From the cell containing the given text, extract its center point as (X, Y) coordinate. 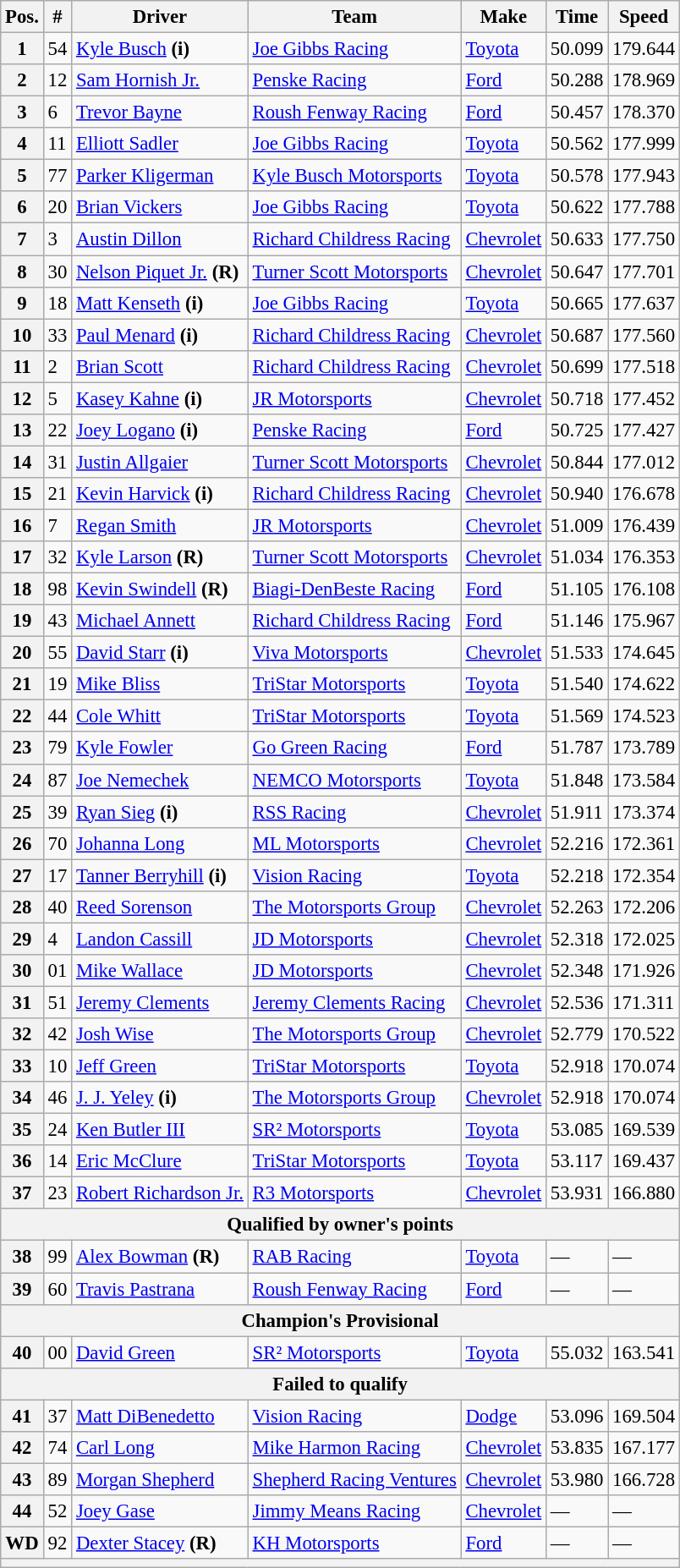
9 (22, 303)
Dodge (503, 1416)
Jimmy Means Racing (354, 1511)
J. J. Yeley (i) (161, 1098)
Carl Long (161, 1448)
Trevor Bayne (161, 112)
Dexter Stacey (R) (161, 1543)
50.288 (577, 80)
50.718 (577, 398)
Driver (161, 17)
Paul Menard (i) (161, 335)
Shepherd Racing Ventures (354, 1479)
52.536 (577, 1002)
167.177 (644, 1448)
Josh Wise (161, 1034)
RAB Racing (354, 1257)
170.522 (644, 1034)
Kyle Fowler (161, 748)
WD (22, 1543)
51.533 (577, 653)
177.999 (644, 144)
Biagi-DenBeste Racing (354, 589)
177.560 (644, 335)
53.835 (577, 1448)
50.665 (577, 303)
169.437 (644, 1161)
Time (577, 17)
Regan Smith (161, 525)
175.967 (644, 621)
176.678 (644, 494)
26 (22, 843)
172.206 (644, 907)
28 (22, 907)
54 (58, 49)
Johanna Long (161, 843)
34 (22, 1098)
NEMCO Motorsports (354, 780)
46 (58, 1098)
Champion's Provisional (340, 1320)
50.687 (577, 335)
51.911 (577, 812)
79 (58, 748)
Mike Bliss (161, 684)
51.540 (577, 684)
Austin Dillon (161, 239)
178.969 (644, 80)
177.518 (644, 366)
27 (22, 875)
Make (503, 17)
50.647 (577, 271)
89 (58, 1479)
173.374 (644, 812)
177.427 (644, 430)
53.980 (577, 1479)
51 (58, 1002)
171.926 (644, 971)
87 (58, 780)
171.311 (644, 1002)
13 (22, 430)
166.880 (644, 1193)
176.108 (644, 589)
52.348 (577, 971)
Eric McClure (161, 1161)
35 (22, 1130)
Joey Logano (i) (161, 430)
99 (58, 1257)
50.725 (577, 430)
R3 Motorsports (354, 1193)
172.025 (644, 939)
Ken Butler III (161, 1130)
Pos. (22, 17)
176.439 (644, 525)
25 (22, 812)
50.940 (577, 494)
52.216 (577, 843)
Team (354, 17)
173.789 (644, 748)
1 (22, 49)
70 (58, 843)
177.788 (644, 207)
Kasey Kahne (i) (161, 398)
174.622 (644, 684)
174.645 (644, 653)
50.844 (577, 462)
55 (58, 653)
Morgan Shepherd (161, 1479)
50.457 (577, 112)
172.361 (644, 843)
50.622 (577, 207)
David Starr (i) (161, 653)
David Green (161, 1352)
166.728 (644, 1479)
KH Motorsports (354, 1543)
52.263 (577, 907)
Jeremy Clements (161, 1002)
Robert Richardson Jr. (161, 1193)
179.644 (644, 49)
53.096 (577, 1416)
177.943 (644, 176)
29 (22, 939)
98 (58, 589)
Speed (644, 17)
172.354 (644, 875)
Michael Annett (161, 621)
52.318 (577, 939)
Nelson Piquet Jr. (R) (161, 271)
Cole Whitt (161, 716)
163.541 (644, 1352)
174.523 (644, 716)
177.452 (644, 398)
51.848 (577, 780)
Failed to qualify (340, 1384)
Tanner Berryhill (i) (161, 875)
Joe Nemechek (161, 780)
177.750 (644, 239)
00 (58, 1352)
53.117 (577, 1161)
77 (58, 176)
Jeff Green (161, 1066)
51.146 (577, 621)
Viva Motorsports (354, 653)
Kyle Larson (R) (161, 557)
ML Motorsports (354, 843)
15 (22, 494)
177.637 (644, 303)
Reed Sorenson (161, 907)
53.085 (577, 1130)
55.032 (577, 1352)
176.353 (644, 557)
36 (22, 1161)
Matt DiBenedetto (161, 1416)
Landon Cassill (161, 939)
Travis Pastrana (161, 1289)
Alex Bowman (R) (161, 1257)
52.779 (577, 1034)
Go Green Racing (354, 748)
38 (22, 1257)
51.009 (577, 525)
92 (58, 1543)
50.633 (577, 239)
51.034 (577, 557)
74 (58, 1448)
Qualified by owner's points (340, 1225)
Justin Allgaier (161, 462)
# (58, 17)
177.012 (644, 462)
Sam Hornish Jr. (161, 80)
51.787 (577, 748)
Mike Wallace (161, 971)
50.562 (577, 144)
169.539 (644, 1130)
52 (58, 1511)
177.701 (644, 271)
173.584 (644, 780)
16 (22, 525)
52.218 (577, 875)
Matt Kenseth (i) (161, 303)
Ryan Sieg (i) (161, 812)
50.099 (577, 49)
Jeremy Clements Racing (354, 1002)
Parker Kligerman (161, 176)
RSS Racing (354, 812)
51.569 (577, 716)
Joey Gase (161, 1511)
Brian Vickers (161, 207)
Kevin Harvick (i) (161, 494)
Elliott Sadler (161, 144)
50.578 (577, 176)
8 (22, 271)
60 (58, 1289)
Kyle Busch (i) (161, 49)
Kevin Swindell (R) (161, 589)
51.105 (577, 589)
Kyle Busch Motorsports (354, 176)
41 (22, 1416)
53.931 (577, 1193)
01 (58, 971)
169.504 (644, 1416)
50.699 (577, 366)
178.370 (644, 112)
Brian Scott (161, 366)
Mike Harmon Racing (354, 1448)
